For the text-containing cell, return its midpoint in (X, Y) coordinate format. 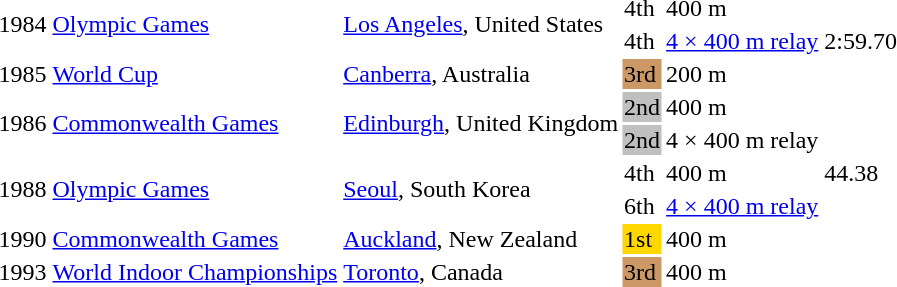
Toronto, Canada (481, 272)
Seoul, South Korea (481, 190)
Olympic Games (195, 190)
Auckland, New Zealand (481, 239)
200 m (742, 74)
Edinburgh, United Kingdom (481, 124)
World Indoor Championships (195, 272)
Canberra, Australia (481, 74)
World Cup (195, 74)
6th (642, 206)
1st (642, 239)
